Provide the (X, Y) coordinate of the cell's center where the given text is located.  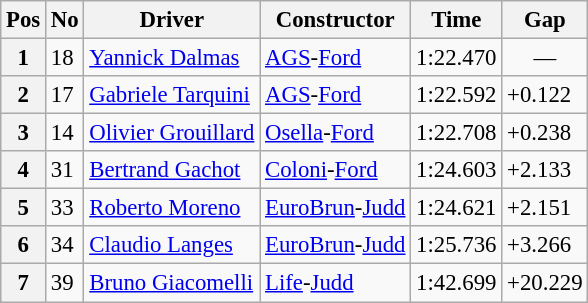
Coloni-Ford (336, 170)
Driver (172, 20)
+0.122 (545, 95)
3 (24, 133)
1:22.708 (456, 133)
Life-Judd (336, 283)
Bertrand Gachot (172, 170)
+20.229 (545, 283)
7 (24, 283)
No (65, 20)
Pos (24, 20)
39 (65, 283)
Roberto Moreno (172, 208)
31 (65, 170)
14 (65, 133)
6 (24, 245)
Bruno Giacomelli (172, 283)
2 (24, 95)
— (545, 58)
Constructor (336, 20)
4 (24, 170)
1:24.603 (456, 170)
17 (65, 95)
18 (65, 58)
Yannick Dalmas (172, 58)
33 (65, 208)
Osella-Ford (336, 133)
1:25.736 (456, 245)
1:42.699 (456, 283)
+2.151 (545, 208)
Claudio Langes (172, 245)
1:22.470 (456, 58)
34 (65, 245)
+3.266 (545, 245)
1:24.621 (456, 208)
1:22.592 (456, 95)
Gabriele Tarquini (172, 95)
1 (24, 58)
Olivier Grouillard (172, 133)
Gap (545, 20)
5 (24, 208)
Time (456, 20)
+0.238 (545, 133)
+2.133 (545, 170)
